Return [x, y] of the center of cell containing provided text 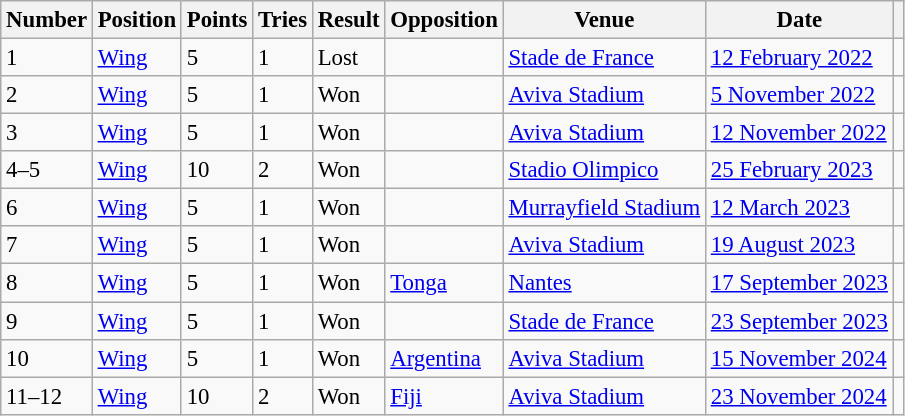
5 November 2022 [799, 95]
12 November 2022 [799, 133]
Lost [348, 58]
9 [47, 321]
Date [799, 20]
12 February 2022 [799, 58]
Argentina [444, 358]
11–12 [47, 396]
23 September 2023 [799, 321]
Number [47, 20]
15 November 2024 [799, 358]
Points [216, 20]
Fiji [444, 396]
Result [348, 20]
4–5 [47, 170]
Venue [604, 20]
6 [47, 208]
Tonga [444, 283]
7 [47, 245]
Position [136, 20]
12 March 2023 [799, 208]
23 November 2024 [799, 396]
Nantes [604, 283]
Opposition [444, 20]
Tries [283, 20]
Murrayfield Stadium [604, 208]
19 August 2023 [799, 245]
17 September 2023 [799, 283]
3 [47, 133]
25 February 2023 [799, 170]
8 [47, 283]
Stadio Olimpico [604, 170]
